Extract the [X, Y] coordinate from the center of the cell holding the provided text.  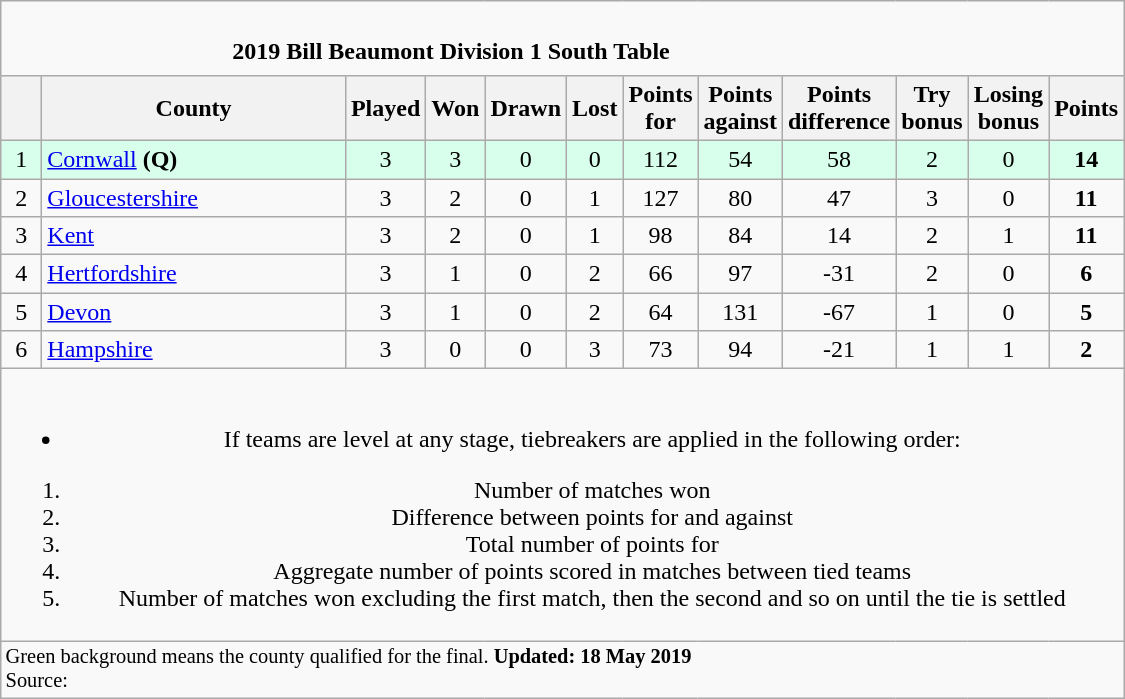
Losing bonus [1008, 108]
64 [660, 312]
County [194, 108]
Devon [194, 312]
Cornwall (Q) [194, 159]
Drawn [526, 108]
Green background means the county qualified for the final. Updated: 18 May 2019Source: [562, 670]
127 [660, 197]
84 [740, 236]
73 [660, 350]
98 [660, 236]
54 [740, 159]
Lost [595, 108]
4 [22, 274]
94 [740, 350]
112 [660, 159]
47 [838, 197]
Points difference [838, 108]
-31 [838, 274]
Played [385, 108]
Won [456, 108]
Gloucestershire [194, 197]
66 [660, 274]
Hampshire [194, 350]
131 [740, 312]
Points [1086, 108]
Try bonus [932, 108]
58 [838, 159]
-21 [838, 350]
Kent [194, 236]
Hertfordshire [194, 274]
Points for [660, 108]
-67 [838, 312]
97 [740, 274]
80 [740, 197]
Points against [740, 108]
